Extract the (x, y) coordinate from the center of the cell holding the provided text.  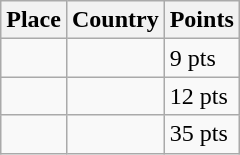
12 pts (202, 96)
9 pts (202, 58)
Place (34, 20)
Country (115, 20)
35 pts (202, 134)
Points (202, 20)
